Return [x, y] of the center of cell containing provided text 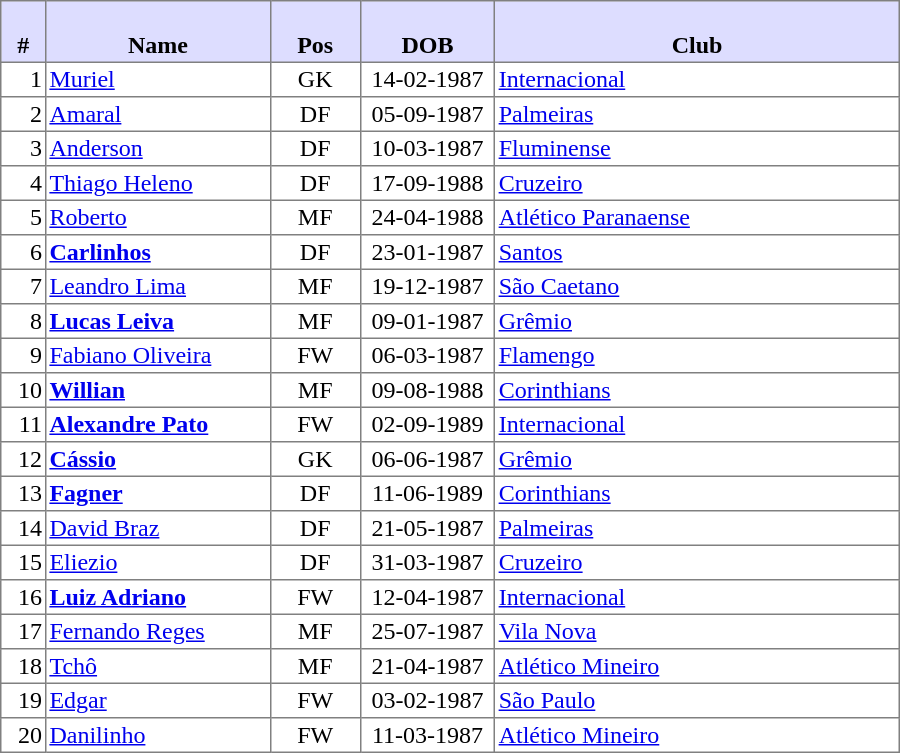
09-08-1988 [428, 390]
9 [24, 355]
1 [24, 79]
8 [24, 321]
12 [24, 459]
16 [24, 597]
23-01-1987 [428, 252]
25-07-1987 [428, 631]
Amaral [158, 114]
5 [24, 217]
09-01-1987 [428, 321]
19-12-1987 [428, 286]
05-09-1987 [428, 114]
São Paulo [697, 700]
14-02-1987 [428, 79]
19 [24, 700]
Santos [697, 252]
Carlinhos [158, 252]
06-06-1987 [428, 459]
06-03-1987 [428, 355]
Tchô [158, 666]
18 [24, 666]
Cássio [158, 459]
3 [24, 148]
# [24, 32]
Muriel [158, 79]
Alexandre Pato [158, 424]
02-09-1989 [428, 424]
03-02-1987 [428, 700]
2 [24, 114]
31-03-1987 [428, 562]
Club [697, 32]
Eliezio [158, 562]
20 [24, 735]
São Caetano [697, 286]
17-09-1988 [428, 183]
Lucas Leiva [158, 321]
10-03-1987 [428, 148]
David Braz [158, 528]
14 [24, 528]
Name [158, 32]
21-04-1987 [428, 666]
21-05-1987 [428, 528]
Leandro Lima [158, 286]
Fagner [158, 493]
17 [24, 631]
12-04-1987 [428, 597]
Fluminense [697, 148]
Edgar [158, 700]
Thiago Heleno [158, 183]
13 [24, 493]
Vila Nova [697, 631]
4 [24, 183]
Fabiano Oliveira [158, 355]
Luiz Adriano [158, 597]
Atlético Paranaense [697, 217]
10 [24, 390]
11-06-1989 [428, 493]
Pos [315, 32]
Fernando Reges [158, 631]
11 [24, 424]
Anderson [158, 148]
6 [24, 252]
24-04-1988 [428, 217]
Flamengo [697, 355]
Roberto [158, 217]
Danilinho [158, 735]
7 [24, 286]
15 [24, 562]
11-03-1987 [428, 735]
DOB [428, 32]
Willian [158, 390]
